Identify which cell holds the provided text, then report its [X, Y] central coordinate. 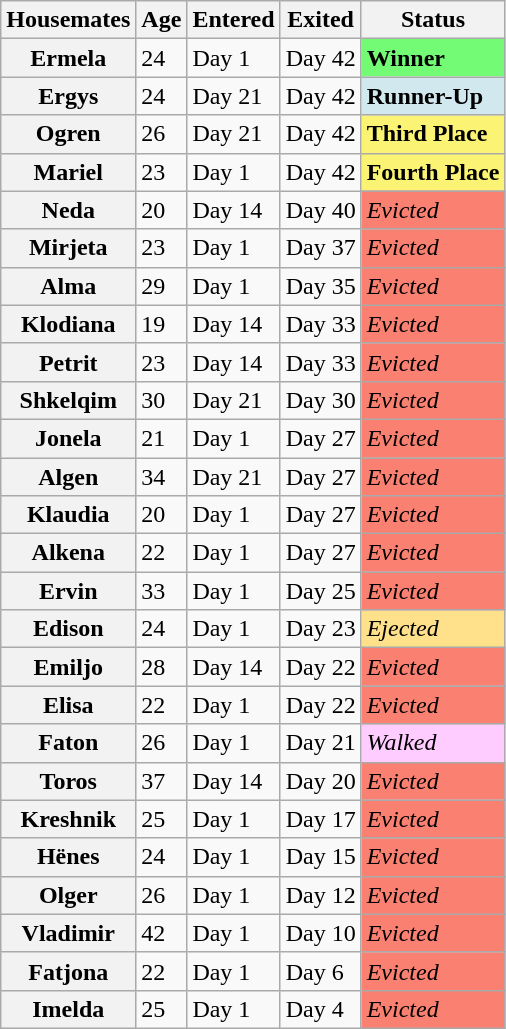
Ervin [68, 591]
42 [162, 933]
Alma [68, 286]
Emiljo [68, 667]
Day 35 [320, 286]
Ergys [68, 96]
Vladimir [68, 933]
Fourth Place [433, 172]
Status [433, 20]
21 [162, 438]
Age [162, 20]
Mariel [68, 172]
Klodiana [68, 324]
Klaudia [68, 515]
19 [162, 324]
29 [162, 286]
Day 4 [320, 1009]
Entered [234, 20]
Day 25 [320, 591]
Walked [433, 743]
Third Place [433, 134]
Edison [68, 629]
37 [162, 781]
Exited [320, 20]
Day 6 [320, 971]
Runner-Up [433, 96]
Day 30 [320, 400]
33 [162, 591]
Day 23 [320, 629]
30 [162, 400]
Imelda [68, 1009]
Ermela [68, 58]
Ejected [433, 629]
Hënes [68, 857]
Algen [68, 477]
Day 15 [320, 857]
Elisa [68, 705]
Petrit [68, 362]
Mirjeta [68, 248]
Winner [433, 58]
Alkena [68, 553]
34 [162, 477]
Day 17 [320, 819]
Toros [68, 781]
Neda [68, 210]
Fatjona [68, 971]
Day 12 [320, 895]
Kreshnik [68, 819]
Day 37 [320, 248]
Jonela [68, 438]
Olger [68, 895]
28 [162, 667]
Day 10 [320, 933]
Faton [68, 743]
Housemates [68, 20]
Shkelqim [68, 400]
Day 40 [320, 210]
Ogren [68, 134]
Day 20 [320, 781]
